Output the [x, y] coordinate of the center of the cell containing the given text.  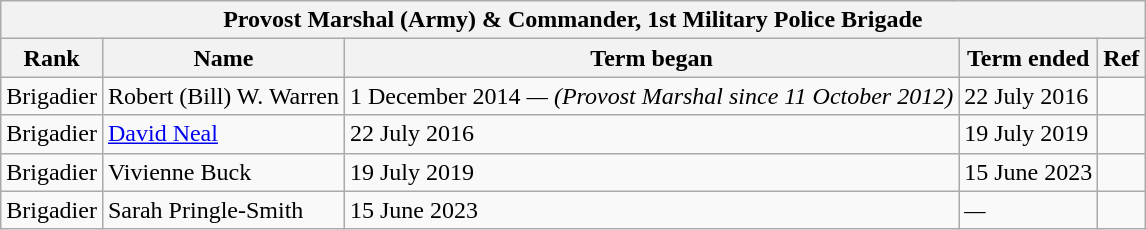
Robert (Bill) W. Warren [223, 96]
David Neal [223, 134]
Vivienne Buck [223, 172]
Provost Marshal (Army) & Commander, 1st Military Police Brigade [573, 20]
— [1028, 210]
Term ended [1028, 58]
1 December 2014 — (Provost Marshal since 11 October 2012) [651, 96]
Term began [651, 58]
Ref [1122, 58]
Rank [52, 58]
Sarah Pringle-Smith [223, 210]
Name [223, 58]
